Provide the (X, Y) coordinate of the cell's center where the given text is located.  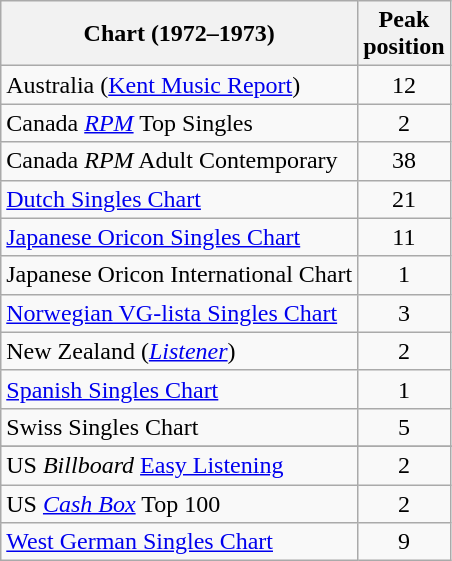
Peakposition (404, 34)
US Cash Box Top 100 (180, 503)
21 (404, 199)
Canada RPM Top Singles (180, 123)
3 (404, 313)
5 (404, 427)
9 (404, 542)
Dutch Singles Chart (180, 199)
New Zealand (Listener) (180, 351)
West German Singles Chart (180, 542)
Japanese Oricon Singles Chart (180, 237)
Canada RPM Adult Contemporary (180, 161)
11 (404, 237)
US Billboard Easy Listening (180, 465)
Chart (1972–1973) (180, 34)
Spanish Singles Chart (180, 389)
Norwegian VG-lista Singles Chart (180, 313)
12 (404, 85)
Japanese Oricon International Chart (180, 275)
Swiss Singles Chart (180, 427)
Australia (Kent Music Report) (180, 85)
38 (404, 161)
